Return the [X, Y] coordinate for the center point of the cell that contains the specified text.  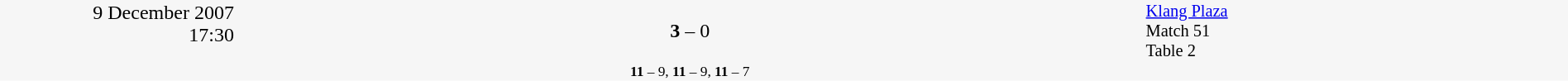
Klang PlazaMatch 51Table 2 [1356, 31]
3 – 0 [690, 31]
9 December 200717:30 [117, 40]
11 – 9, 11 – 9, 11 – 7 [690, 71]
